Locate the cell with the specified text and output its [x, y] center coordinate. 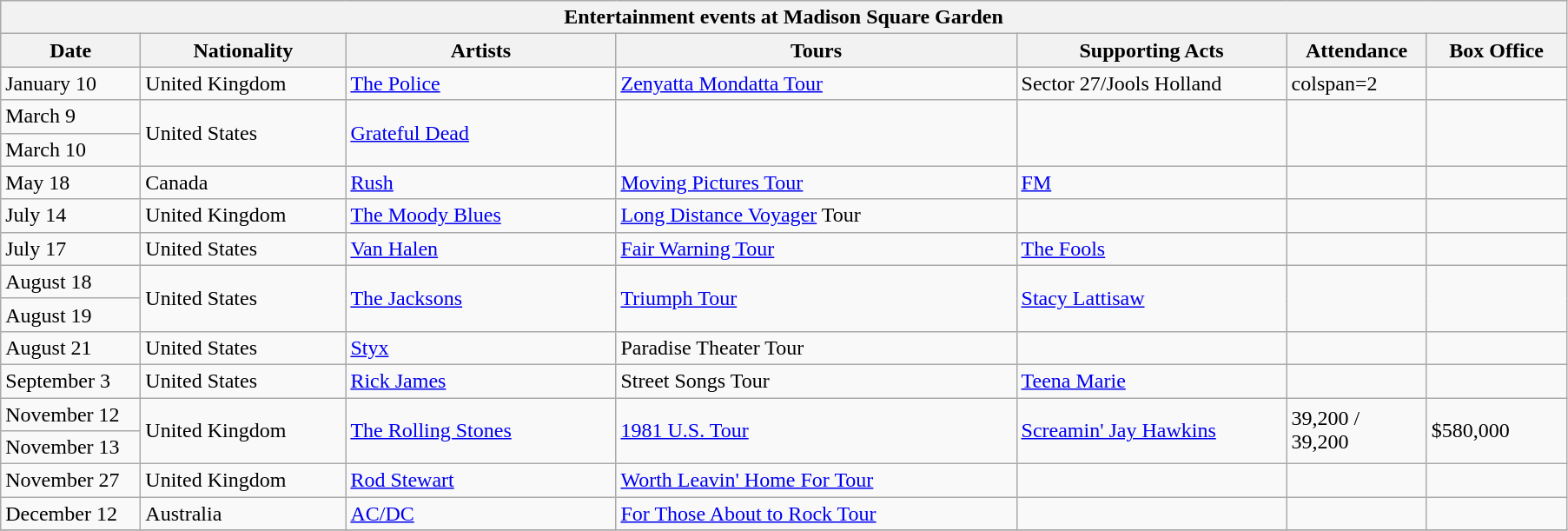
Nationality [243, 50]
39,200 / 39,200 [1357, 431]
December 12 [71, 514]
Fair Warning Tour [817, 249]
Zenyatta Mondatta Tour [817, 83]
$580,000 [1496, 431]
Rick James [481, 381]
Rush [481, 183]
July 17 [71, 249]
Street Songs Tour [817, 381]
FM [1152, 183]
November 12 [71, 415]
September 3 [71, 381]
Moving Pictures Tour [817, 183]
The Moody Blues [481, 216]
November 13 [71, 448]
Attendance [1357, 50]
1981 U.S. Tour [817, 431]
January 10 [71, 83]
Van Halen [481, 249]
Screamin' Jay Hawkins [1152, 431]
The Fools [1152, 249]
Styx [481, 348]
Triumph Tour [817, 298]
Teena Marie [1152, 381]
Box Office [1496, 50]
March 10 [71, 149]
May 18 [71, 183]
Paradise Theater Tour [817, 348]
AC/DC [481, 514]
March 9 [71, 116]
colspan=2 [1357, 83]
August 19 [71, 315]
Tours [817, 50]
The Police [481, 83]
Supporting Acts [1152, 50]
Grateful Dead [481, 133]
August 21 [71, 348]
Stacy Lattisaw [1152, 298]
Sector 27/Jools Holland [1152, 83]
Rod Stewart [481, 481]
For Those About to Rock Tour [817, 514]
Entertainment events at Madison Square Garden [784, 17]
The Rolling Stones [481, 431]
August 18 [71, 282]
Worth Leavin' Home For Tour [817, 481]
November 27 [71, 481]
Australia [243, 514]
Artists [481, 50]
Date [71, 50]
The Jacksons [481, 298]
Canada [243, 183]
July 14 [71, 216]
Long Distance Voyager Tour [817, 216]
